Pinpoint the cell where the given text exists, returning its [x, y] midpoint coordinate. 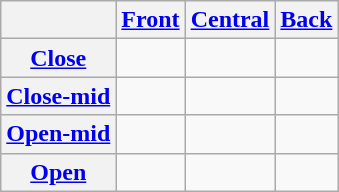
Front [150, 20]
Close-mid [58, 96]
Open-mid [58, 134]
Back [306, 20]
Close [58, 58]
Central [230, 20]
Open [58, 172]
